Return the (x, y) coordinate for the center point of the cell that contains the specified text.  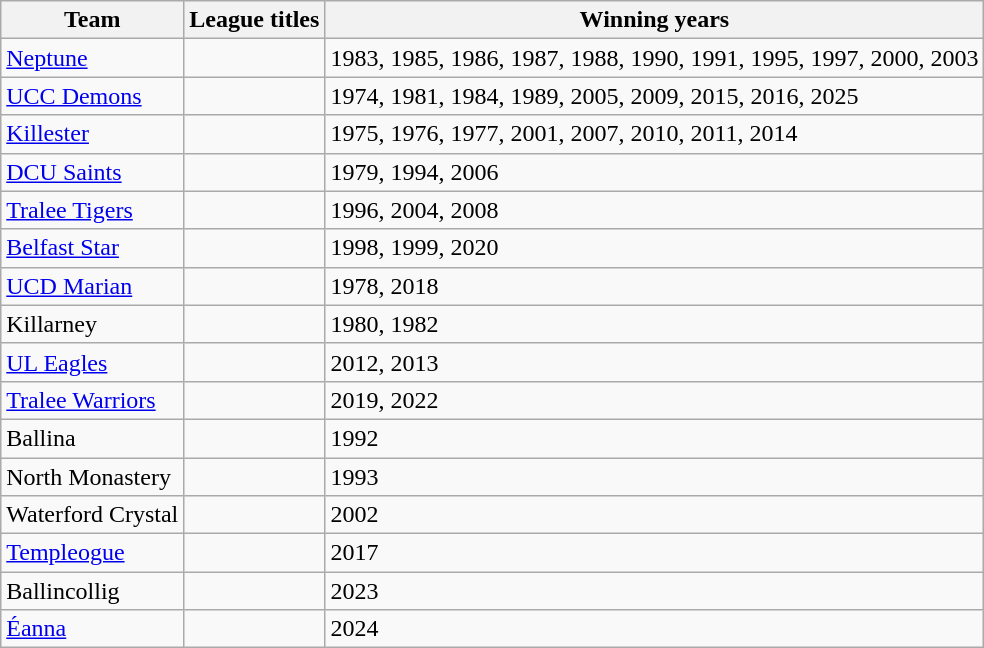
Belfast Star (92, 248)
2002 (654, 515)
Killester (92, 134)
UL Eagles (92, 362)
1978, 2018 (654, 286)
Ballincollig (92, 591)
Templeogue (92, 553)
1998, 1999, 2020 (654, 248)
2023 (654, 591)
1974, 1981, 1984, 1989, 2005, 2009, 2015, 2016, 2025 (654, 96)
1979, 1994, 2006 (654, 172)
North Monastery (92, 477)
1992 (654, 438)
2012, 2013 (654, 362)
Killarney (92, 324)
1980, 1982 (654, 324)
2019, 2022 (654, 400)
1996, 2004, 2008 (654, 210)
1983, 1985, 1986, 1987, 1988, 1990, 1991, 1995, 1997, 2000, 2003 (654, 58)
Waterford Crystal (92, 515)
Ballina (92, 438)
2017 (654, 553)
1993 (654, 477)
Tralee Warriors (92, 400)
DCU Saints (92, 172)
League titles (254, 20)
2024 (654, 629)
Winning years (654, 20)
Neptune (92, 58)
1975, 1976, 1977, 2001, 2007, 2010, 2011, 2014 (654, 134)
UCC Demons (92, 96)
Tralee Tigers (92, 210)
Éanna (92, 629)
UCD Marian (92, 286)
Team (92, 20)
